Return (X, Y) of the center of cell containing provided text 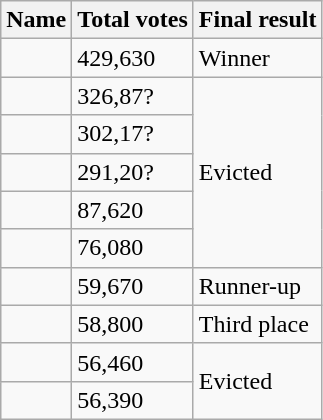
56,390 (133, 400)
Third place (258, 324)
Total votes (133, 20)
Name (36, 20)
59,670 (133, 286)
Winner (258, 58)
Final result (258, 20)
87,620 (133, 210)
58,800 (133, 324)
Runner-up (258, 286)
76,080 (133, 248)
291,20? (133, 172)
302,17? (133, 134)
326,87? (133, 96)
429,630 (133, 58)
56,460 (133, 362)
